For the text-containing cell, return its midpoint in (X, Y) coordinate format. 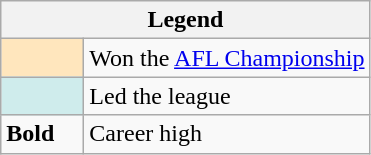
Legend (186, 20)
Won the AFL Championship (227, 58)
Career high (227, 134)
Bold (42, 134)
Led the league (227, 96)
